Identify which cell holds the provided text, then report its (x, y) central coordinate. 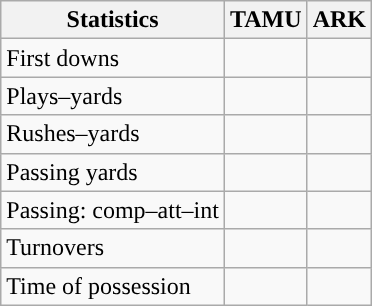
ARK (339, 20)
Turnovers (113, 248)
Statistics (113, 20)
TAMU (266, 20)
First downs (113, 58)
Time of possession (113, 286)
Passing yards (113, 172)
Plays–yards (113, 96)
Passing: comp–att–int (113, 210)
Rushes–yards (113, 134)
